Output the [x, y] coordinate of the center of the cell containing the given text.  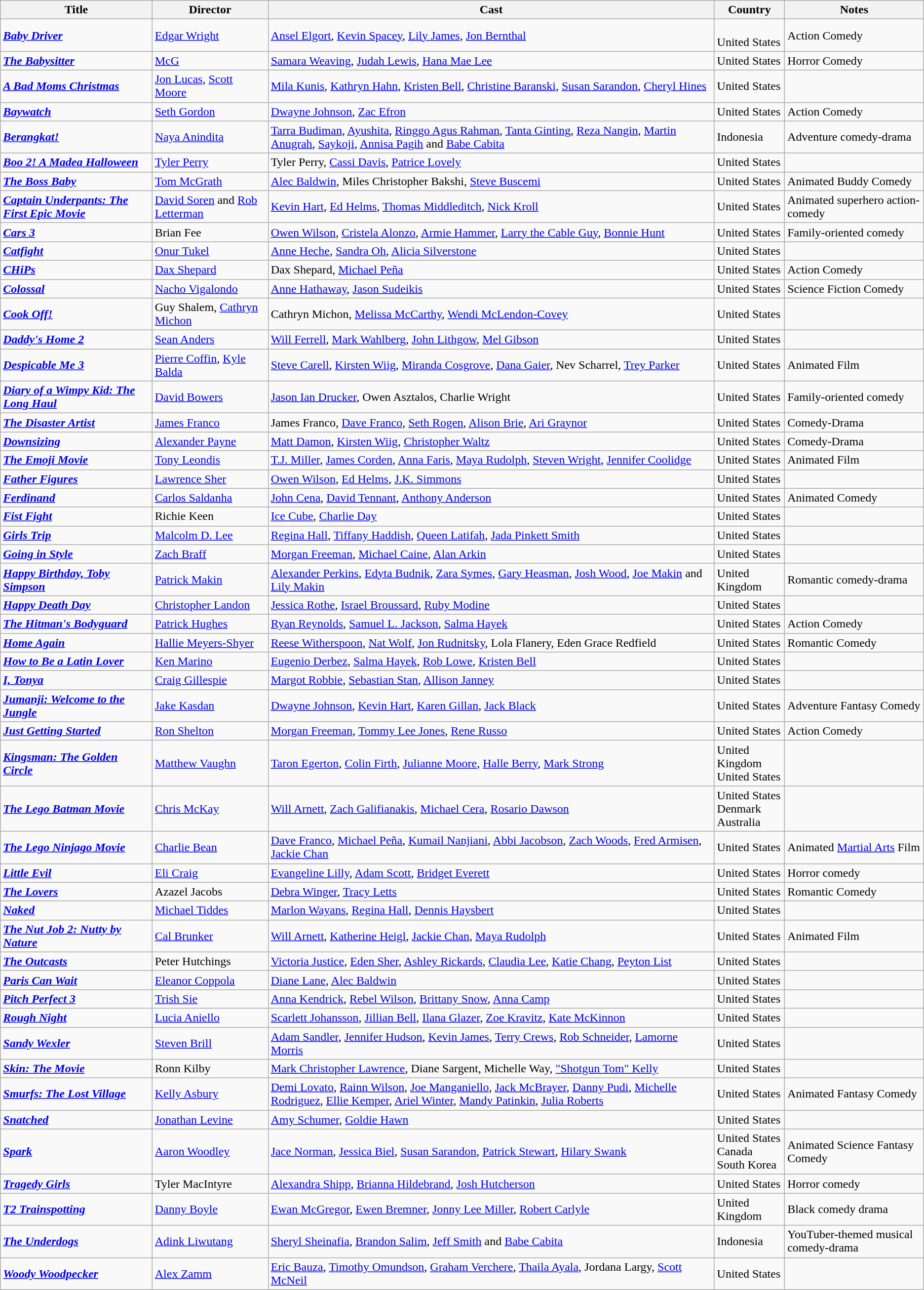
Ronn Kilby [210, 1069]
Jace Norman, Jessica Biel, Susan Sarandon, Patrick Stewart, Hilary Swank [491, 1152]
Paris Can Wait [76, 980]
Jason Ian Drucker, Owen Asztalos, Charlie Wright [491, 397]
Steven Brill [210, 1043]
YouTuber-themed musical comedy-drama [854, 1241]
Danny Boyle [210, 1210]
Azazel Jacobs [210, 892]
Animated Comedy [854, 498]
United StatesCanadaSouth Korea [749, 1152]
Alexandra Shipp, Brianna Hildebrand, Josh Hutcherson [491, 1184]
Horror Comedy [854, 61]
Alec Baldwin, Miles Christopher Bakshi, Steve Buscemi [491, 181]
T2 Trainspotting [76, 1210]
United StatesDenmarkAustralia [749, 809]
Naya Anindita [210, 137]
Despicable Me 3 [76, 365]
Cook Off! [76, 314]
Animated Science Fantasy Comedy [854, 1152]
Sheryl Sheinafia, Brandon Salim, Jeff Smith and Babe Cabita [491, 1241]
Adink Liwutang [210, 1241]
Peter Hutchings [210, 961]
Scarlett Johansson, Jillian Bell, Ilana Glazer, Zoe Kravitz, Kate McKinnon [491, 1017]
Cast [491, 10]
Owen Wilson, Ed Helms, J.K. Simmons [491, 479]
Edgar Wright [210, 36]
Colossal [76, 289]
Alex Zamm [210, 1274]
Anne Heche, Sandra Oh, Alicia Silverstone [491, 251]
Boo 2! A Madea Halloween [76, 162]
Ken Marino [210, 662]
Baby Driver [76, 36]
How to Be a Latin Lover [76, 662]
Patrick Makin [210, 580]
Black comedy drama [854, 1210]
United KingdomUnited States [749, 763]
Hallie Meyers-Shyer [210, 642]
Ron Shelton [210, 731]
Kingsman: The Golden Circle [76, 763]
Baywatch [76, 112]
Happy Birthday, Toby Simpson [76, 580]
Animated superhero action-comedy [854, 206]
Ansel Elgort, Kevin Spacey, Lily James, Jon Bernthal [491, 36]
Happy Death Day [76, 605]
Dax Shepard, Michael Peña [491, 270]
Dwayne Johnson, Kevin Hart, Karen Gillan, Jack Black [491, 706]
Zach Braff [210, 554]
Tony Leondis [210, 460]
CHiPs [76, 270]
James Franco [210, 423]
Sean Anders [210, 340]
Fist Fight [76, 516]
John Cena, David Tennant, Anthony Anderson [491, 498]
Going in Style [76, 554]
Just Getting Started [76, 731]
Animated Buddy Comedy [854, 181]
McG [210, 61]
Eleanor Coppola [210, 980]
Alexander Perkins, Edyta Budnik, Zara Symes, Gary Heasman, Josh Wood, Joe Makin and Lily Makin [491, 580]
Jon Lucas, Scott Moore [210, 86]
Skin: The Movie [76, 1069]
Naked [76, 910]
I, Tonya [76, 680]
Demi Lovato, Rainn Wilson, Joe Manganiello, Jack McBrayer, Danny Pudi, Michelle Rodriguez, Ellie Kemper, Ariel Winter, Mandy Patinkin, Julia Roberts [491, 1094]
Lawrence Sher [210, 479]
Anna Kendrick, Rebel Wilson, Brittany Snow, Anna Camp [491, 999]
Berangkat! [76, 137]
Eugenio Derbez, Salma Hayek, Rob Lowe, Kristen Bell [491, 662]
Amy Schumer, Goldie Hawn [491, 1120]
Richie Keen [210, 516]
Malcolm D. Lee [210, 535]
Tragedy Girls [76, 1184]
Kelly Asbury [210, 1094]
James Franco, Dave Franco, Seth Rogen, Alison Brie, Ari Graynor [491, 423]
Craig Gillespie [210, 680]
The Lego Batman Movie [76, 809]
Nacho Vigalondo [210, 289]
Snatched [76, 1120]
Eli Craig [210, 873]
Tarra Budiman, Ayushita, Ringgo Agus Rahman, Tanta Ginting, Reza Nangin, Martin Anugrah, Saykoji, Annisa Pagih and Babe Cabita [491, 137]
Will Ferrell, Mark Wahlberg, John Lithgow, Mel Gibson [491, 340]
Dax Shepard [210, 270]
Michael Tiddes [210, 910]
Father Figures [76, 479]
Taron Egerton, Colin Firth, Julianne Moore, Halle Berry, Mark Strong [491, 763]
Diane Lane, Alec Baldwin [491, 980]
Guy Shalem, Cathryn Michon [210, 314]
Charlie Bean [210, 847]
Christopher Landon [210, 605]
T.J. Miller, James Corden, Anna Faris, Maya Rudolph, Steven Wright, Jennifer Coolidge [491, 460]
Tyler MacIntyre [210, 1184]
The Boss Baby [76, 181]
Evangeline Lilly, Adam Scott, Bridget Everett [491, 873]
Seth Gordon [210, 112]
The Outcasts [76, 961]
Romantic comedy-drama [854, 580]
Owen Wilson, Cristela Alonzo, Armie Hammer, Larry the Cable Guy, Bonnie Hunt [491, 232]
Regina Hall, Tiffany Haddish, Queen Latifah, Jada Pinkett Smith [491, 535]
Mila Kunis, Kathryn Hahn, Kristen Bell, Christine Baranski, Susan Sarandon, Cheryl Hines [491, 86]
Trish Sie [210, 999]
Marlon Wayans, Regina Hall, Dennis Haysbert [491, 910]
Lucia Aniello [210, 1017]
Woody Woodpecker [76, 1274]
Samara Weaving, Judah Lewis, Hana Mae Lee [491, 61]
Will Arnett, Zach Galifianakis, Michael Cera, Rosario Dawson [491, 809]
Morgan Freeman, Tommy Lee Jones, Rene Russo [491, 731]
Ferdinand [76, 498]
The Hitman's Bodyguard [76, 624]
Anne Hathaway, Jason Sudeikis [491, 289]
Ice Cube, Charlie Day [491, 516]
David Bowers [210, 397]
Cathryn Michon, Melissa McCarthy, Wendi McLendon-Covey [491, 314]
Chris McKay [210, 809]
Tom McGrath [210, 181]
The Lego Ninjago Movie [76, 847]
Debra Winger, Tracy Letts [491, 892]
Little Evil [76, 873]
Alexander Payne [210, 441]
Mark Christopher Lawrence, Diane Sargent, Michelle Way, "Shotgun Tom" Kelly [491, 1069]
Home Again [76, 642]
Adventure Fantasy Comedy [854, 706]
A Bad Moms Christmas [76, 86]
Patrick Hughes [210, 624]
Pierre Coffin, Kyle Balda [210, 365]
Ewan McGregor, Ewen Bremner, Jonny Lee Miller, Robert Carlyle [491, 1210]
Animated Martial Arts Film [854, 847]
Victoria Justice, Eden Sher, Ashley Rickards, Claudia Lee, Katie Chang, Peyton List [491, 961]
Adventure comedy-drama [854, 137]
Tyler Perry [210, 162]
Matt Damon, Kirsten Wiig, Christopher Waltz [491, 441]
Director [210, 10]
Kevin Hart, Ed Helms, Thomas Middleditch, Nick Kroll [491, 206]
Morgan Freeman, Michael Caine, Alan Arkin [491, 554]
Jessica Rothe, Israel Broussard, Ruby Modine [491, 605]
Tyler Perry, Cassi Davis, Patrice Lovely [491, 162]
Daddy's Home 2 [76, 340]
Sandy Wexler [76, 1043]
Dave Franco, Michael Peña, Kumail Nanjiani, Abbi Jacobson, Zach Woods, Fred Armisen, Jackie Chan [491, 847]
David Soren and Rob Letterman [210, 206]
Country [749, 10]
Smurfs: The Lost Village [76, 1094]
The Lovers [76, 892]
Cal Brunker [210, 936]
The Underdogs [76, 1241]
Diary of a Wimpy Kid: The Long Haul [76, 397]
The Nut Job 2: Nutty by Nature [76, 936]
The Disaster Artist [76, 423]
Science Fiction Comedy [854, 289]
Will Arnett, Katherine Heigl, Jackie Chan, Maya Rudolph [491, 936]
Cars 3 [76, 232]
Jumanji: Welcome to the Jungle [76, 706]
The Babysitter [76, 61]
Matthew Vaughn [210, 763]
Margot Robbie, Sebastian Stan, Allison Janney [491, 680]
Ryan Reynolds, Samuel L. Jackson, Salma Hayek [491, 624]
Adam Sandler, Jennifer Hudson, Kevin James, Terry Crews, Rob Schneider, Lamorne Morris [491, 1043]
Notes [854, 10]
Onur Tukel [210, 251]
Reese Witherspoon, Nat Wolf, Jon Rudnitsky, Lola Flanery, Eden Grace Redfield [491, 642]
Steve Carell, Kirsten Wiig, Miranda Cosgrove, Dana Gaier, Nev Scharrel, Trey Parker [491, 365]
Carlos Saldanha [210, 498]
Jake Kasdan [210, 706]
The Emoji Movie [76, 460]
Jonathan Levine [210, 1120]
Captain Underpants: The First Epic Movie [76, 206]
Dwayne Johnson, Zac Efron [491, 112]
Aaron Woodley [210, 1152]
Rough Night [76, 1017]
Pitch Perfect 3 [76, 999]
Catfight [76, 251]
Title [76, 10]
Spark [76, 1152]
Brian Fee [210, 232]
Animated Fantasy Comedy [854, 1094]
Eric Bauza, Timothy Omundson, Graham Verchere, Thaila Ayala, Jordana Largy, Scott McNeil [491, 1274]
Girls Trip [76, 535]
Downsizing [76, 441]
